From the cell containing the given text, extract its center point as [x, y] coordinate. 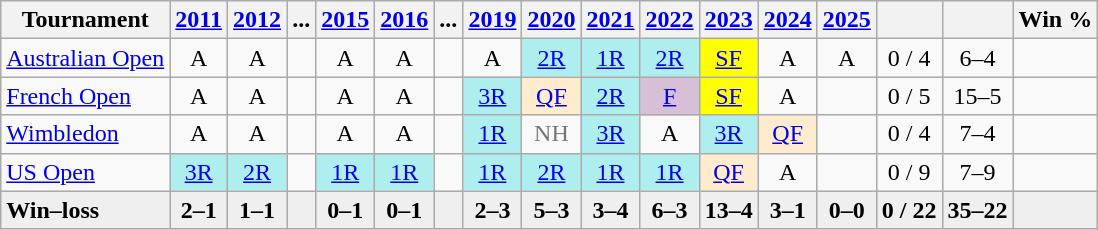
2012 [258, 20]
2025 [846, 20]
3–4 [610, 210]
2022 [670, 20]
Wimbledon [86, 134]
5–3 [552, 210]
0 / 22 [909, 210]
2023 [728, 20]
2015 [346, 20]
Australian Open [86, 58]
7–4 [978, 134]
2019 [492, 20]
15–5 [978, 96]
6–3 [670, 210]
F [670, 96]
13–4 [728, 210]
2011 [199, 20]
0 / 5 [909, 96]
7–9 [978, 172]
3–1 [788, 210]
Win–loss [86, 210]
2016 [404, 20]
0 / 9 [909, 172]
US Open [86, 172]
French Open [86, 96]
6–4 [978, 58]
0–0 [846, 210]
NH [552, 134]
2–1 [199, 210]
35–22 [978, 210]
Tournament [86, 20]
2021 [610, 20]
2–3 [492, 210]
2024 [788, 20]
2020 [552, 20]
1–1 [258, 210]
Win % [1056, 20]
